Determine the (X, Y) coordinate at the center of the cell enclosing the given text.  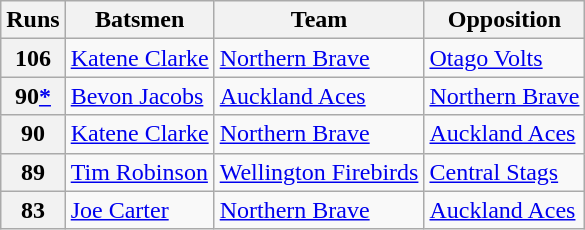
Opposition (504, 20)
Central Stags (504, 172)
Tim Robinson (140, 172)
Joe Carter (140, 210)
83 (33, 210)
Runs (33, 20)
106 (33, 58)
Otago Volts (504, 58)
89 (33, 172)
Bevon Jacobs (140, 96)
Team (319, 20)
Batsmen (140, 20)
Wellington Firebirds (319, 172)
90 (33, 134)
90* (33, 96)
